Return [X, Y] of the center of cell containing provided text 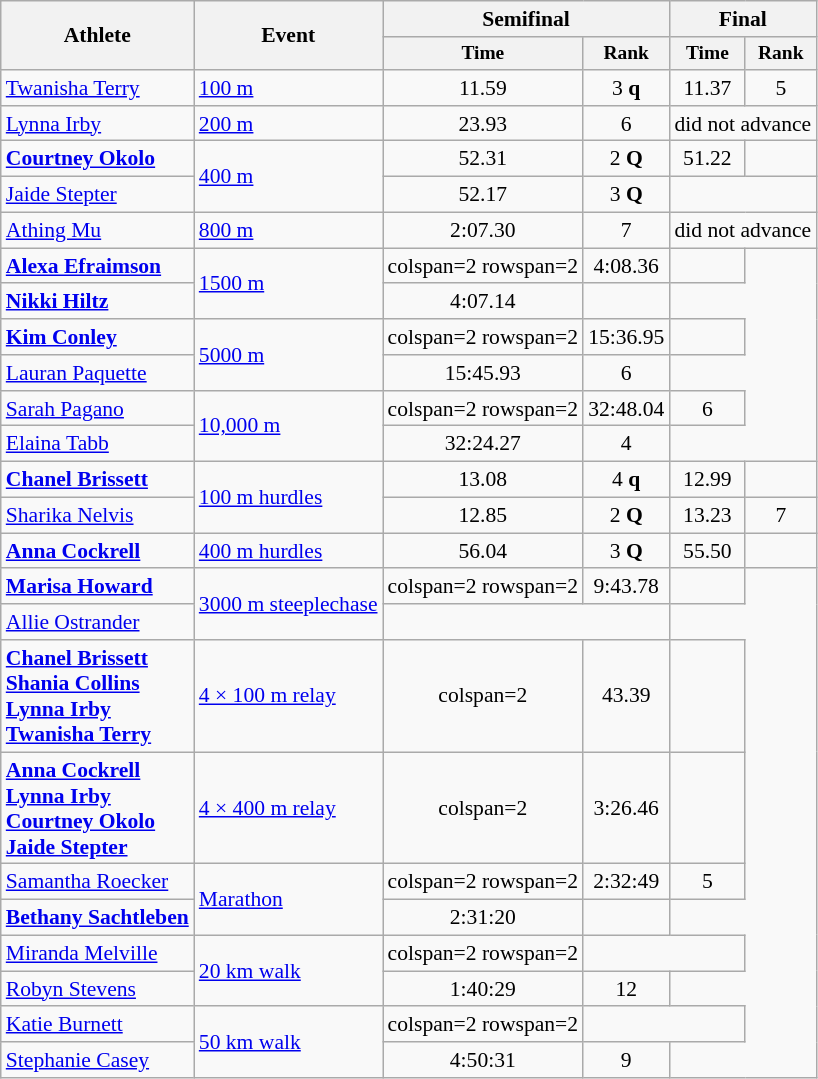
3 q [626, 88]
4 [626, 444]
Lynna Irby [98, 124]
Marisa Howard [98, 587]
Kim Conley [98, 337]
4:50:31 [484, 1060]
Alexa Efraimson [98, 266]
15:45.93 [484, 373]
200 m [288, 124]
Sharika Nelvis [98, 516]
Athing Mu [98, 230]
9:43.78 [626, 587]
52.17 [484, 195]
Elaina Tabb [98, 444]
Anna CockrellLynna IrbyCourtney OkoloJaide Stepter [98, 808]
43.39 [626, 696]
15:36.95 [626, 337]
1500 m [288, 284]
800 m [288, 230]
32:48.04 [626, 409]
12.85 [484, 516]
Nikki Hiltz [98, 302]
Allie Ostrander [98, 622]
52.31 [484, 159]
Semifinal [526, 19]
Miranda Melville [98, 954]
1:40:29 [484, 989]
Katie Burnett [98, 1025]
Final [742, 19]
13.08 [484, 480]
32:24.27 [484, 444]
51.22 [707, 159]
Bethany Sachtleben [98, 918]
2:32:49 [626, 882]
4 × 400 m relay [288, 808]
12.99 [707, 480]
20 km walk [288, 972]
Chanel BrissettShania CollinsLynna IrbyTwanisha Terry [98, 696]
9 [626, 1060]
4:08.36 [626, 266]
Marathon [288, 900]
Courtney Okolo [98, 159]
3000 m steeplechase [288, 604]
Jaide Stepter [98, 195]
11.59 [484, 88]
13.23 [707, 516]
12 [626, 989]
100 m [288, 88]
400 m hurdles [288, 551]
11.37 [707, 88]
100 m hurdles [288, 498]
Sarah Pagano [98, 409]
Chanel Brissett [98, 480]
Event [288, 36]
400 m [288, 176]
Robyn Stevens [98, 989]
Samantha Roecker [98, 882]
Twanisha Terry [98, 88]
50 km walk [288, 1042]
10,000 m [288, 426]
4 q [626, 480]
2:07.30 [484, 230]
55.50 [707, 551]
Anna Cockrell [98, 551]
Lauran Paquette [98, 373]
5000 m [288, 354]
4 × 100 m relay [288, 696]
56.04 [484, 551]
2:31:20 [484, 918]
3:26.46 [626, 808]
4:07.14 [484, 302]
Athlete [98, 36]
Stephanie Casey [98, 1060]
23.93 [484, 124]
